Capture the cell that displays the provided text and extract its (X, Y) central coordinate. 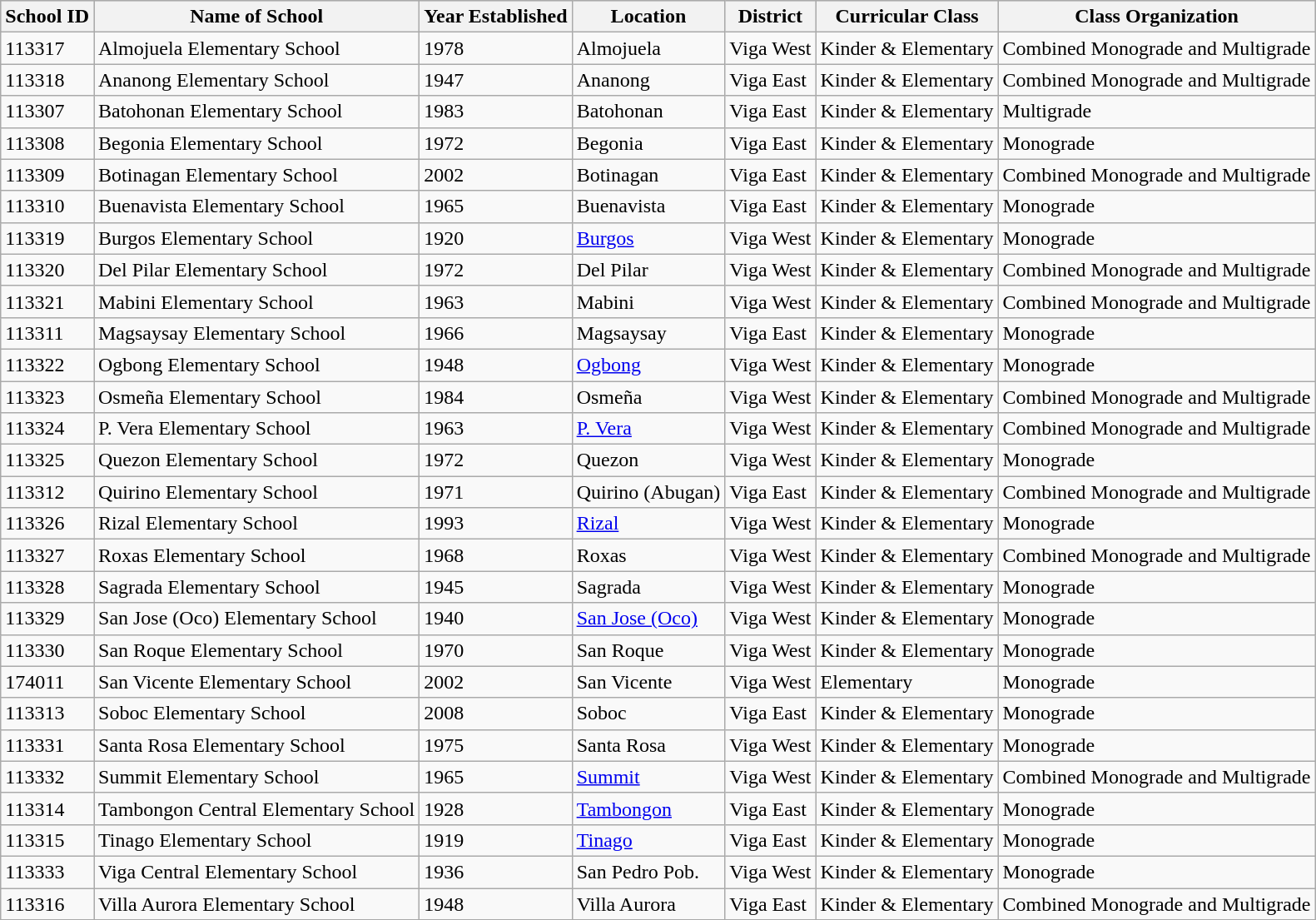
Botinagan (648, 175)
Magsaysay (648, 333)
Begonia (648, 143)
Curricular Class (907, 17)
Sagrada (648, 587)
San Jose (Oco) (648, 619)
113308 (47, 143)
113323 (47, 397)
113328 (47, 587)
113322 (47, 365)
Sagrada Elementary School (256, 587)
113321 (47, 301)
113327 (47, 555)
1983 (496, 112)
Almojuela Elementary School (256, 48)
San Vicente Elementary School (256, 682)
1978 (496, 48)
Summit (648, 777)
Tambongon Central Elementary School (256, 808)
113324 (47, 429)
1928 (496, 808)
District (771, 17)
Begonia Elementary School (256, 143)
Buenavista (648, 206)
1945 (496, 587)
Villa Aurora Elementary School (256, 903)
1970 (496, 650)
Del Pilar Elementary School (256, 270)
1936 (496, 872)
Mabini (648, 301)
P. Vera Elementary School (256, 429)
Osmeña Elementary School (256, 397)
113333 (47, 872)
San Jose (Oco) Elementary School (256, 619)
113311 (47, 333)
Viga Central Elementary School (256, 872)
Rizal Elementary School (256, 524)
113326 (47, 524)
Roxas (648, 555)
113329 (47, 619)
Quirino (Abugan) (648, 492)
113325 (47, 460)
Botinagan Elementary School (256, 175)
Location (648, 17)
113317 (47, 48)
Santa Rosa (648, 745)
1968 (496, 555)
113318 (47, 80)
113331 (47, 745)
Del Pilar (648, 270)
Batohonan (648, 112)
Multigrade (1157, 112)
Year Established (496, 17)
Quirino Elementary School (256, 492)
San Roque (648, 650)
174011 (47, 682)
113313 (47, 714)
Soboc (648, 714)
San Pedro Pob. (648, 872)
Buenavista Elementary School (256, 206)
Elementary (907, 682)
Class Organization (1157, 17)
1993 (496, 524)
P. Vera (648, 429)
2008 (496, 714)
113312 (47, 492)
Ogbong (648, 365)
Quezon (648, 460)
113307 (47, 112)
113309 (47, 175)
San Roque Elementary School (256, 650)
Name of School (256, 17)
Magsaysay Elementary School (256, 333)
Tambongon (648, 808)
1919 (496, 840)
113320 (47, 270)
Summit Elementary School (256, 777)
Osmeña (648, 397)
Burgos (648, 238)
Roxas Elementary School (256, 555)
113316 (47, 903)
Batohonan Elementary School (256, 112)
San Vicente (648, 682)
School ID (47, 17)
Tinago Elementary School (256, 840)
Ananong Elementary School (256, 80)
Burgos Elementary School (256, 238)
1920 (496, 238)
113332 (47, 777)
1966 (496, 333)
Soboc Elementary School (256, 714)
1975 (496, 745)
Ananong (648, 80)
113314 (47, 808)
1984 (496, 397)
1971 (496, 492)
113330 (47, 650)
Almojuela (648, 48)
Villa Aurora (648, 903)
Mabini Elementary School (256, 301)
Ogbong Elementary School (256, 365)
Tinago (648, 840)
Quezon Elementary School (256, 460)
1940 (496, 619)
113315 (47, 840)
Santa Rosa Elementary School (256, 745)
113319 (47, 238)
113310 (47, 206)
Rizal (648, 524)
1947 (496, 80)
